Output the (x, y) coordinate of the center of the cell containing the given text.  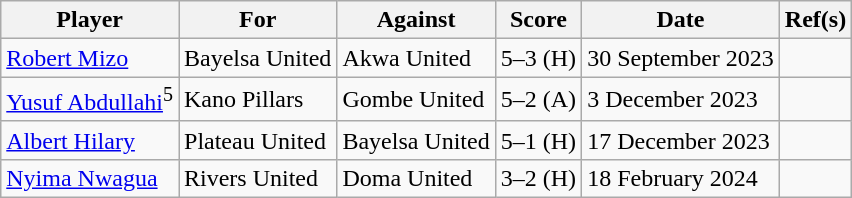
Nyima Nwagua (90, 178)
30 September 2023 (681, 58)
3 December 2023 (681, 100)
Albert Hilary (90, 140)
Yusuf Abdullahi5 (90, 100)
Date (681, 20)
17 December 2023 (681, 140)
Against (416, 20)
Gombe United (416, 100)
For (257, 20)
Score (538, 20)
Player (90, 20)
3–2 (H) (538, 178)
Ref(s) (815, 20)
5–1 (H) (538, 140)
Plateau United (257, 140)
Rivers United (257, 178)
Robert Mizo (90, 58)
Kano Pillars (257, 100)
5–3 (H) (538, 58)
5–2 (A) (538, 100)
Doma United (416, 178)
18 February 2024 (681, 178)
Akwa United (416, 58)
